Extract the [X, Y] coordinate from the center of the cell holding the provided text.  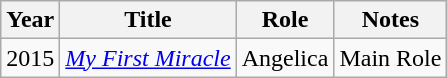
Year [30, 20]
Title [148, 20]
Notes [390, 20]
Role [285, 20]
My First Miracle [148, 58]
Angelica [285, 58]
Main Role [390, 58]
2015 [30, 58]
